Determine the [x, y] coordinate at the center of the cell enclosing the given text.  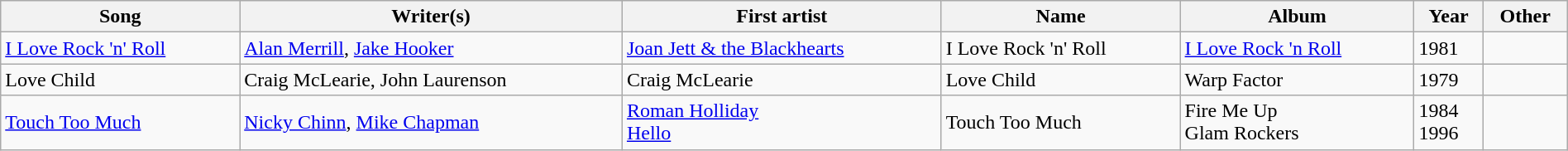
Nicky Chinn, Mike Chapman [432, 123]
Song [121, 17]
Alan Merrill, Jake Hooker [432, 48]
Craig McLearie, John Laurenson [432, 80]
Roman HollidayHello [782, 123]
Fire Me Up Glam Rockers [1297, 123]
Warp Factor [1297, 80]
19841996 [1449, 123]
Writer(s) [432, 17]
Name [1060, 17]
Joan Jett & the Blackhearts [782, 48]
Other [1525, 17]
I Love Rock 'n Roll [1297, 48]
1981 [1449, 48]
Album [1297, 17]
First artist [782, 17]
1979 [1449, 80]
Craig McLearie [782, 80]
Year [1449, 17]
